Provide the (X, Y) coordinate of the cell's center where the given text is located.  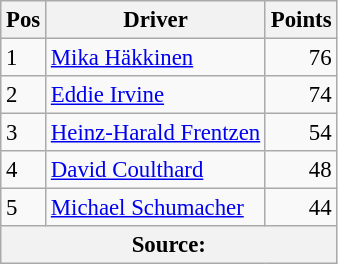
Source: (169, 245)
74 (300, 95)
48 (300, 170)
1 (24, 58)
Points (300, 20)
44 (300, 208)
76 (300, 58)
David Coulthard (156, 170)
Mika Häkkinen (156, 58)
Pos (24, 20)
54 (300, 133)
4 (24, 170)
2 (24, 95)
3 (24, 133)
Driver (156, 20)
Heinz-Harald Frentzen (156, 133)
Eddie Irvine (156, 95)
5 (24, 208)
Michael Schumacher (156, 208)
